Identify which cell holds the provided text, then report its (x, y) central coordinate. 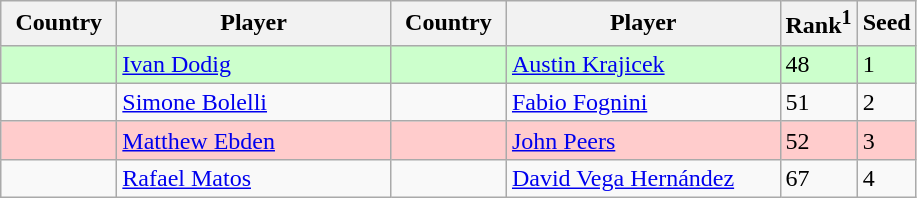
1 (886, 64)
2 (886, 102)
John Peers (643, 140)
Matthew Ebden (254, 140)
Austin Krajicek (643, 64)
51 (818, 102)
Fabio Fognini (643, 102)
67 (818, 178)
52 (818, 140)
David Vega Hernández (643, 178)
4 (886, 178)
48 (818, 64)
3 (886, 140)
Ivan Dodig (254, 64)
Seed (886, 24)
Simone Bolelli (254, 102)
Rafael Matos (254, 178)
Rank1 (818, 24)
